Return the (X, Y) coordinate for the center point of the cell that contains the specified text.  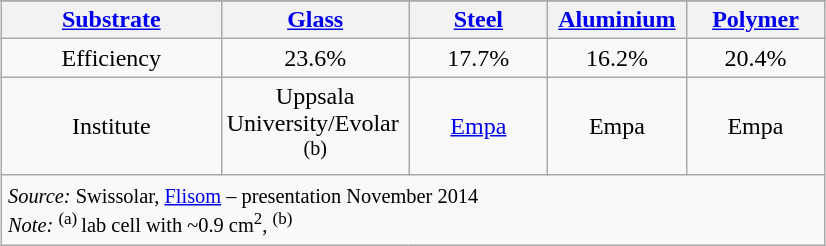
Efficiency (111, 58)
Steel (478, 20)
Polymer (756, 20)
Substrate (111, 20)
20.4% (756, 58)
Glass (315, 20)
16.2% (618, 58)
Aluminium (618, 20)
23.6% (315, 58)
17.7% (478, 58)
Uppsala University/Evolar (b) (315, 126)
Institute (111, 126)
Source: Swissolar, Flisom – presentation November 2014Note: (a) lab cell with ~0.9 cm2, (b) (413, 210)
